Extract the (X, Y) coordinate from the center of the cell holding the provided text.  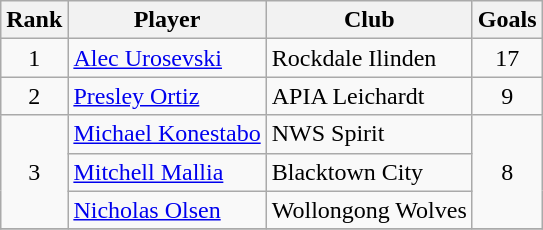
Wollongong Wolves (369, 210)
Player (167, 20)
APIA Leichardt (369, 96)
Rockdale Ilinden (369, 58)
9 (507, 96)
Presley Ortiz (167, 96)
Blacktown City (369, 172)
Goals (507, 20)
Mitchell Mallia (167, 172)
Club (369, 20)
3 (34, 172)
17 (507, 58)
1 (34, 58)
NWS Spirit (369, 134)
Michael Konestabo (167, 134)
Alec Urosevski (167, 58)
Rank (34, 20)
Nicholas Olsen (167, 210)
8 (507, 172)
2 (34, 96)
